Search for the cell housing the specified text and yield its (X, Y) center coordinate. 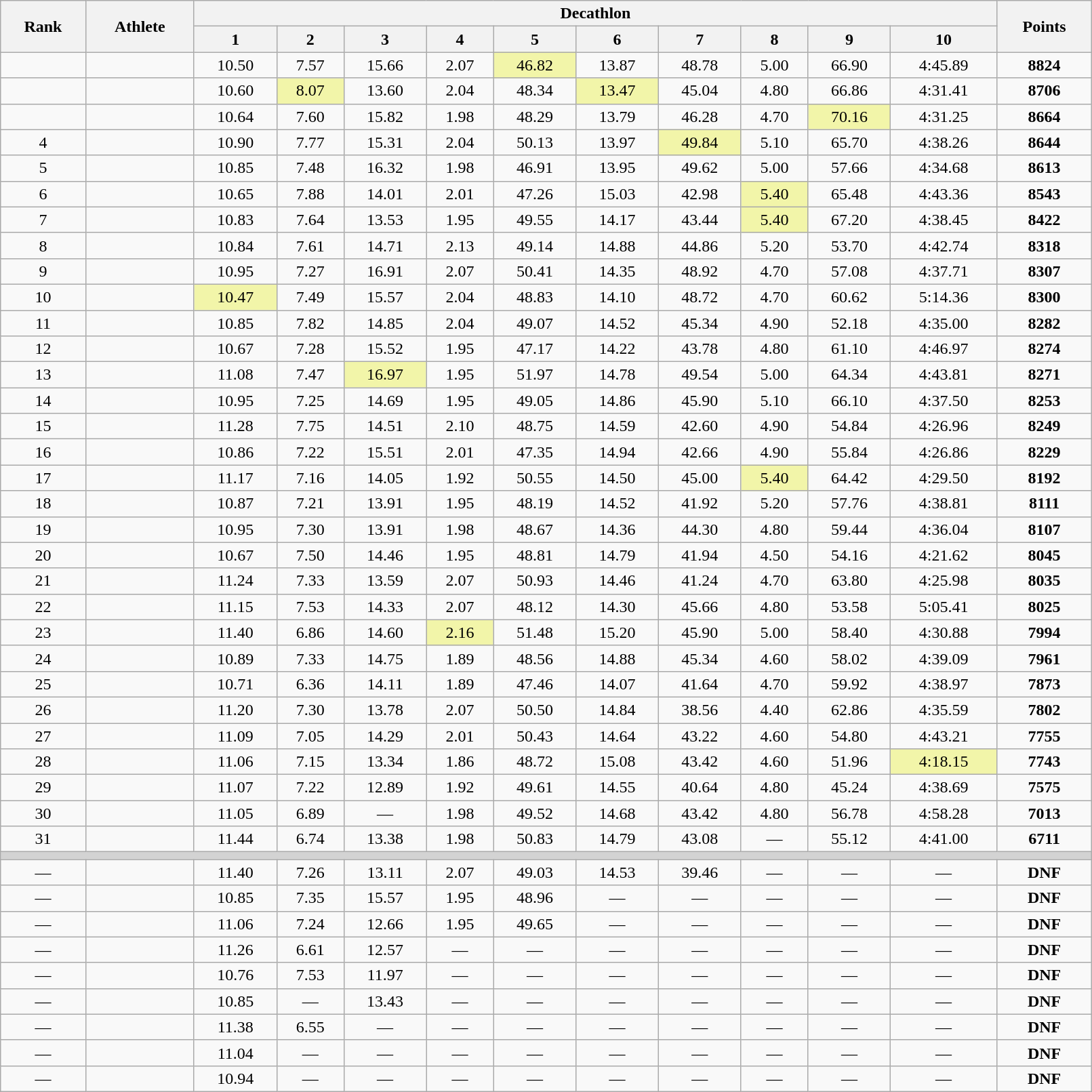
43.22 (700, 735)
Rank (43, 26)
58.02 (849, 658)
53.70 (849, 245)
15.08 (618, 762)
45.00 (700, 478)
40.64 (700, 788)
13.87 (618, 65)
4:42.74 (944, 245)
47.26 (535, 194)
8824 (1044, 65)
10.94 (235, 1078)
13 (43, 375)
4:43.36 (944, 194)
4.50 (774, 555)
7.28 (310, 349)
14.69 (385, 401)
10.89 (235, 658)
56.78 (849, 813)
14.59 (618, 426)
14.22 (618, 349)
28 (43, 762)
7.27 (310, 271)
4:35.59 (944, 710)
14.10 (618, 297)
10.84 (235, 245)
12.57 (385, 950)
14.84 (618, 710)
8025 (1044, 607)
7755 (1044, 735)
31 (43, 839)
14.78 (618, 375)
7.88 (310, 194)
14 (43, 401)
10.60 (235, 91)
4:38.26 (944, 142)
49.62 (700, 168)
7.61 (310, 245)
29 (43, 788)
47.46 (535, 684)
7.60 (310, 117)
8249 (1044, 426)
4:34.68 (944, 168)
53.58 (849, 607)
17 (43, 478)
54.16 (849, 555)
14.85 (385, 323)
6.89 (310, 813)
61.10 (849, 349)
47.35 (535, 452)
7.35 (310, 898)
49.03 (535, 872)
7.77 (310, 142)
10.50 (235, 65)
50.55 (535, 478)
14.94 (618, 452)
2.16 (460, 632)
51.48 (535, 632)
54.84 (849, 426)
14.07 (618, 684)
4:38.45 (944, 220)
4:39.09 (944, 658)
3 (385, 39)
4:31.25 (944, 117)
5:05.41 (944, 607)
18 (43, 504)
48.96 (535, 898)
4:58.28 (944, 813)
4:37.50 (944, 401)
1 (235, 39)
7.75 (310, 426)
7.50 (310, 555)
48.92 (700, 271)
14.36 (618, 529)
13.53 (385, 220)
7.57 (310, 65)
10.83 (235, 220)
66.10 (849, 401)
7.21 (310, 504)
12.66 (385, 924)
11.26 (235, 950)
7994 (1044, 632)
14.35 (618, 271)
27 (43, 735)
67.20 (849, 220)
8271 (1044, 375)
43.78 (700, 349)
48.75 (535, 426)
16.91 (385, 271)
13.38 (385, 839)
55.84 (849, 452)
7.47 (310, 375)
42.60 (700, 426)
11 (43, 323)
14.30 (618, 607)
14.11 (385, 684)
7.16 (310, 478)
66.90 (849, 65)
14.75 (385, 658)
48.12 (535, 607)
7961 (1044, 658)
8045 (1044, 555)
48.56 (535, 658)
48.34 (535, 91)
2.10 (460, 426)
7.15 (310, 762)
4:18.15 (944, 762)
44.86 (700, 245)
49.07 (535, 323)
7575 (1044, 788)
49.55 (535, 220)
7.26 (310, 872)
4:38.69 (944, 788)
65.48 (849, 194)
1.86 (460, 762)
64.34 (849, 375)
57.08 (849, 271)
50.13 (535, 142)
20 (43, 555)
22 (43, 607)
42.66 (700, 452)
Decathlon (595, 14)
11.20 (235, 710)
45.24 (849, 788)
13.11 (385, 872)
14.55 (618, 788)
16.97 (385, 375)
50.93 (535, 581)
6.36 (310, 684)
4:26.96 (944, 426)
45.66 (700, 607)
10.47 (235, 297)
59.92 (849, 684)
14.50 (618, 478)
11.09 (235, 735)
13.97 (618, 142)
14.33 (385, 607)
15.82 (385, 117)
6.86 (310, 632)
65.70 (849, 142)
14.68 (618, 813)
15.52 (385, 349)
46.28 (700, 117)
4:46.97 (944, 349)
7.05 (310, 735)
7013 (1044, 813)
13.78 (385, 710)
48.67 (535, 529)
4:37.71 (944, 271)
42.98 (700, 194)
45.04 (700, 91)
11.44 (235, 839)
7743 (1044, 762)
7.82 (310, 323)
14.29 (385, 735)
13.59 (385, 581)
39.46 (700, 872)
44.30 (700, 529)
49.14 (535, 245)
10.65 (235, 194)
21 (43, 581)
13.79 (618, 117)
12.89 (385, 788)
8035 (1044, 581)
4:30.88 (944, 632)
13.43 (385, 1001)
43.08 (700, 839)
4.40 (774, 710)
6.55 (310, 1027)
38.56 (700, 710)
23 (43, 632)
10.86 (235, 452)
13.47 (618, 91)
14.51 (385, 426)
10.76 (235, 975)
4:43.81 (944, 375)
57.66 (849, 168)
15.66 (385, 65)
15.20 (618, 632)
8107 (1044, 529)
14.01 (385, 194)
5:14.36 (944, 297)
48.19 (535, 504)
2.13 (460, 245)
11.04 (235, 1053)
11.38 (235, 1027)
41.24 (700, 581)
8664 (1044, 117)
48.83 (535, 297)
8422 (1044, 220)
8253 (1044, 401)
51.96 (849, 762)
8282 (1044, 323)
4:25.98 (944, 581)
2 (310, 39)
7873 (1044, 684)
50.50 (535, 710)
14.71 (385, 245)
7.25 (310, 401)
8307 (1044, 271)
10.87 (235, 504)
62.86 (849, 710)
49.54 (700, 375)
10.90 (235, 142)
4:45.89 (944, 65)
10.71 (235, 684)
15.03 (618, 194)
13.34 (385, 762)
64.42 (849, 478)
48.29 (535, 117)
4:35.00 (944, 323)
8192 (1044, 478)
7.49 (310, 297)
43.44 (700, 220)
49.52 (535, 813)
63.80 (849, 581)
51.97 (535, 375)
11.05 (235, 813)
13.60 (385, 91)
4:29.50 (944, 478)
11.24 (235, 581)
4:43.21 (944, 735)
8.07 (310, 91)
8706 (1044, 91)
8318 (1044, 245)
14.53 (618, 872)
15 (43, 426)
49.05 (535, 401)
8111 (1044, 504)
49.84 (700, 142)
14.86 (618, 401)
50.43 (535, 735)
14.64 (618, 735)
48.81 (535, 555)
8613 (1044, 168)
8274 (1044, 349)
8300 (1044, 297)
15.51 (385, 452)
4:36.04 (944, 529)
7.24 (310, 924)
41.92 (700, 504)
58.40 (849, 632)
11.15 (235, 607)
11.07 (235, 788)
6711 (1044, 839)
19 (43, 529)
7.48 (310, 168)
25 (43, 684)
47.17 (535, 349)
59.44 (849, 529)
24 (43, 658)
49.61 (535, 788)
6.74 (310, 839)
14.17 (618, 220)
26 (43, 710)
46.91 (535, 168)
6.61 (310, 950)
49.65 (535, 924)
7.64 (310, 220)
4:38.81 (944, 504)
Points (1044, 26)
41.64 (700, 684)
60.62 (849, 297)
4:21.62 (944, 555)
13.95 (618, 168)
7802 (1044, 710)
4:31.41 (944, 91)
8229 (1044, 452)
70.16 (849, 117)
66.86 (849, 91)
10.64 (235, 117)
11.28 (235, 426)
14.05 (385, 478)
52.18 (849, 323)
Athlete (140, 26)
57.76 (849, 504)
14.60 (385, 632)
8543 (1044, 194)
4:26.86 (944, 452)
11.17 (235, 478)
11.08 (235, 375)
48.78 (700, 65)
30 (43, 813)
50.83 (535, 839)
11.97 (385, 975)
50.41 (535, 271)
15.31 (385, 142)
8644 (1044, 142)
4:38.97 (944, 684)
41.94 (700, 555)
46.82 (535, 65)
16 (43, 452)
16.32 (385, 168)
55.12 (849, 839)
12 (43, 349)
54.80 (849, 735)
4:41.00 (944, 839)
